Output the [X, Y] coordinate of the center of the cell containing the given text.  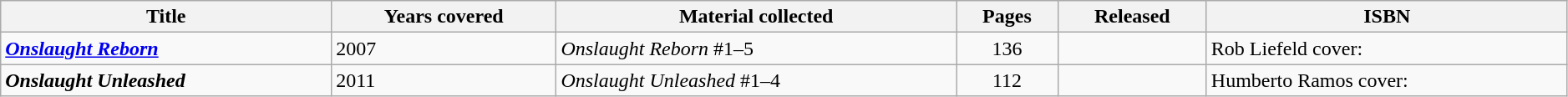
ISBN [1387, 17]
2011 [444, 80]
Onslaught Unleashed [166, 80]
112 [1007, 80]
136 [1007, 48]
Onslaught Reborn #1–5 [757, 48]
Rob Liefeld cover: [1387, 48]
Humberto Ramos cover: [1387, 80]
2007 [444, 48]
Years covered [444, 17]
Pages [1007, 17]
Onslaught Reborn [166, 48]
Released [1132, 17]
Onslaught Unleashed #1–4 [757, 80]
Material collected [757, 17]
Title [166, 17]
